Determine the (x, y) coordinate at the center of the cell enclosing the given text.  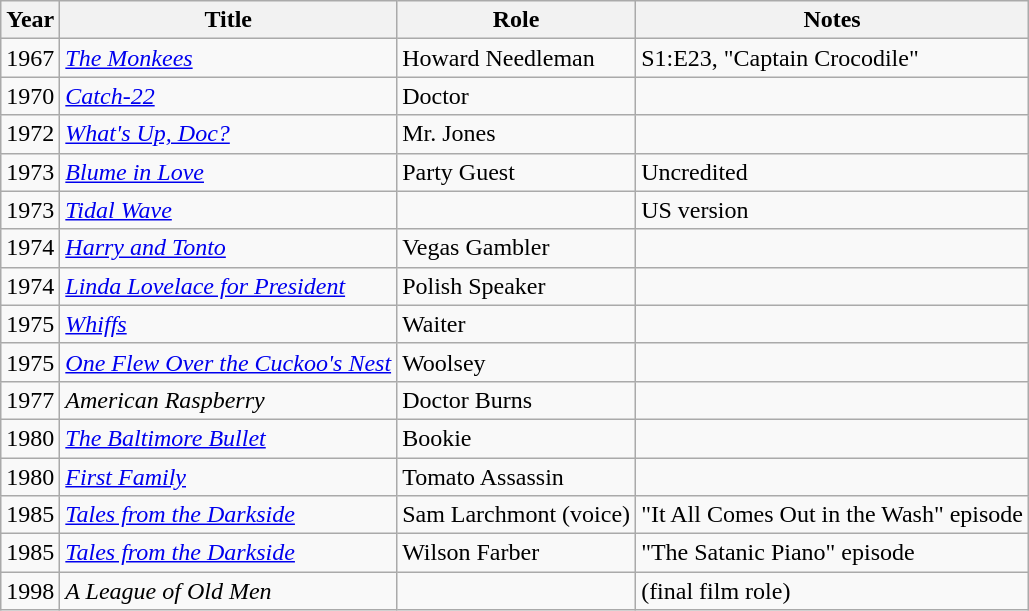
A League of Old Men (228, 591)
Woolsey (516, 362)
The Monkees (228, 58)
Sam Larchmont (voice) (516, 515)
American Raspberry (228, 400)
Howard Needleman (516, 58)
"The Satanic Piano" episode (832, 553)
Doctor (516, 96)
Blume in Love (228, 172)
1972 (30, 134)
Catch-22 (228, 96)
Tidal Wave (228, 210)
1998 (30, 591)
Harry and Tonto (228, 248)
Vegas Gambler (516, 248)
1967 (30, 58)
Waiter (516, 324)
What's Up, Doc? (228, 134)
Year (30, 20)
US version (832, 210)
First Family (228, 477)
Title (228, 20)
The Baltimore Bullet (228, 438)
One Flew Over the Cuckoo's Nest (228, 362)
1970 (30, 96)
Polish Speaker (516, 286)
Bookie (516, 438)
Linda Lovelace for President (228, 286)
Whiffs (228, 324)
Uncredited (832, 172)
(final film role) (832, 591)
"It All Comes Out in the Wash" episode (832, 515)
Notes (832, 20)
Doctor Burns (516, 400)
S1:E23, "Captain Crocodile" (832, 58)
Party Guest (516, 172)
Role (516, 20)
1977 (30, 400)
Tomato Assassin (516, 477)
Mr. Jones (516, 134)
Wilson Farber (516, 553)
